Detect which cell encompasses the target text, then output its (X, Y) center coordinate. 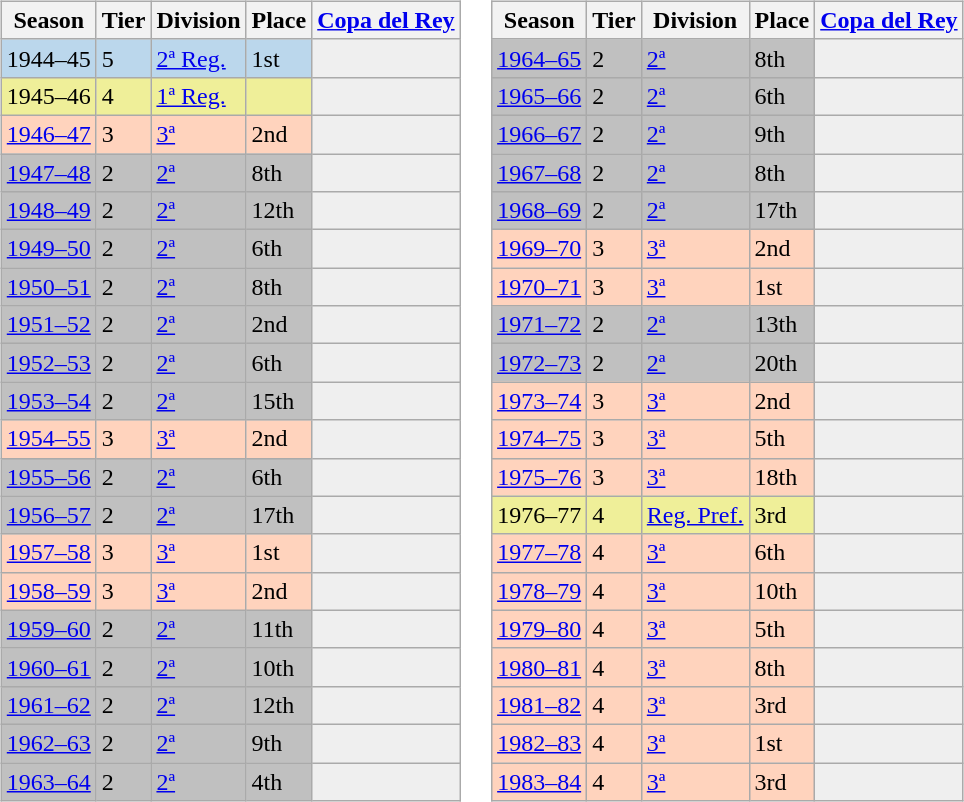
1974–75 (540, 439)
1954–55 (48, 439)
1959–60 (48, 629)
1951–52 (48, 325)
2ª Reg. (198, 58)
1957–58 (48, 553)
1967–68 (540, 173)
1946–47 (48, 134)
5 (124, 58)
1953–54 (48, 401)
1981–82 (540, 705)
1983–84 (540, 781)
1950–51 (48, 287)
1980–81 (540, 667)
1961–62 (48, 705)
11th (279, 629)
1965–66 (540, 96)
1964–65 (540, 58)
Reg. Pref. (695, 515)
1963–64 (48, 781)
1962–63 (48, 743)
4th (279, 781)
1977–78 (540, 553)
1970–71 (540, 287)
1968–69 (540, 211)
1958–59 (48, 591)
13th (782, 325)
1972–73 (540, 363)
1948–49 (48, 211)
15th (279, 401)
1949–50 (48, 249)
18th (782, 477)
1978–79 (540, 591)
1966–67 (540, 134)
1955–56 (48, 477)
1982–83 (540, 743)
1960–61 (48, 667)
1952–53 (48, 363)
1944–45 (48, 58)
1956–57 (48, 515)
1969–70 (540, 249)
1973–74 (540, 401)
1ª Reg. (198, 96)
1976–77 (540, 515)
20th (782, 363)
1945–46 (48, 96)
1979–80 (540, 629)
1971–72 (540, 325)
1975–76 (540, 477)
1947–48 (48, 173)
